Determine the [X, Y] coordinate at the center of the cell enclosing the given text.  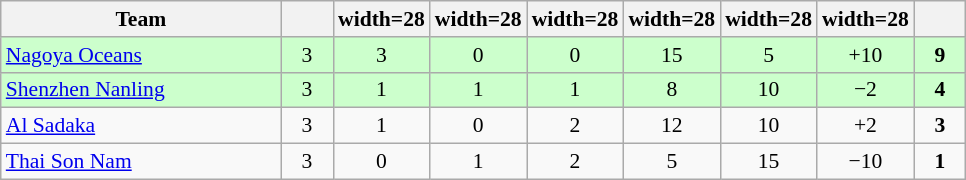
Shenzhen Nanling [141, 90]
Thai Son Nam [141, 162]
12 [672, 126]
+10 [866, 55]
Nagoya Oceans [141, 55]
Al Sadaka [141, 126]
Team [141, 19]
+2 [866, 126]
−2 [866, 90]
8 [672, 90]
4 [940, 90]
−10 [866, 162]
9 [940, 55]
